Provide the (X, Y) coordinate of the cell's center where the given text is located.  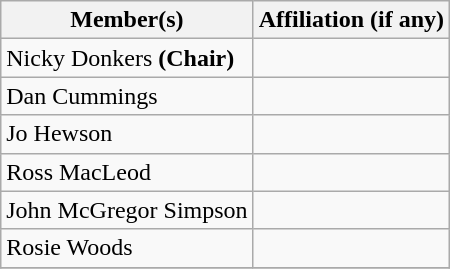
Dan Cummings (127, 96)
Affiliation (if any) (351, 20)
Ross MacLeod (127, 172)
Nicky Donkers (Chair) (127, 58)
Jo Hewson (127, 134)
John McGregor Simpson (127, 210)
Member(s) (127, 20)
Rosie Woods (127, 248)
